Detect which cell encompasses the target text, then output its (X, Y) center coordinate. 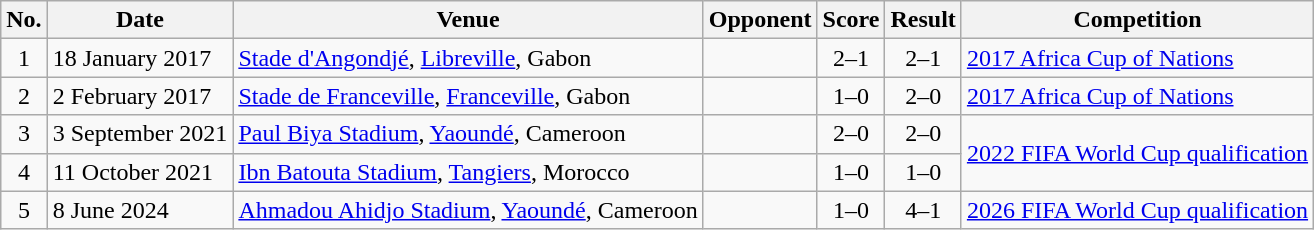
4–1 (923, 210)
11 October 2021 (140, 172)
2026 FIFA World Cup qualification (1137, 210)
Paul Biya Stadium, Yaoundé, Cameroon (468, 134)
8 June 2024 (140, 210)
Score (851, 20)
Competition (1137, 20)
1 (24, 58)
Opponent (760, 20)
2022 FIFA World Cup qualification (1137, 153)
4 (24, 172)
Date (140, 20)
5 (24, 210)
3 (24, 134)
Venue (468, 20)
2 (24, 96)
No. (24, 20)
Result (923, 20)
2 February 2017 (140, 96)
Ahmadou Ahidjo Stadium, Yaoundé, Cameroon (468, 210)
3 September 2021 (140, 134)
18 January 2017 (140, 58)
Stade de Franceville, Franceville, Gabon (468, 96)
Ibn Batouta Stadium, Tangiers, Morocco (468, 172)
Stade d'Angondjé, Libreville, Gabon (468, 58)
